Pinpoint the cell where the given text exists, returning its [X, Y] midpoint coordinate. 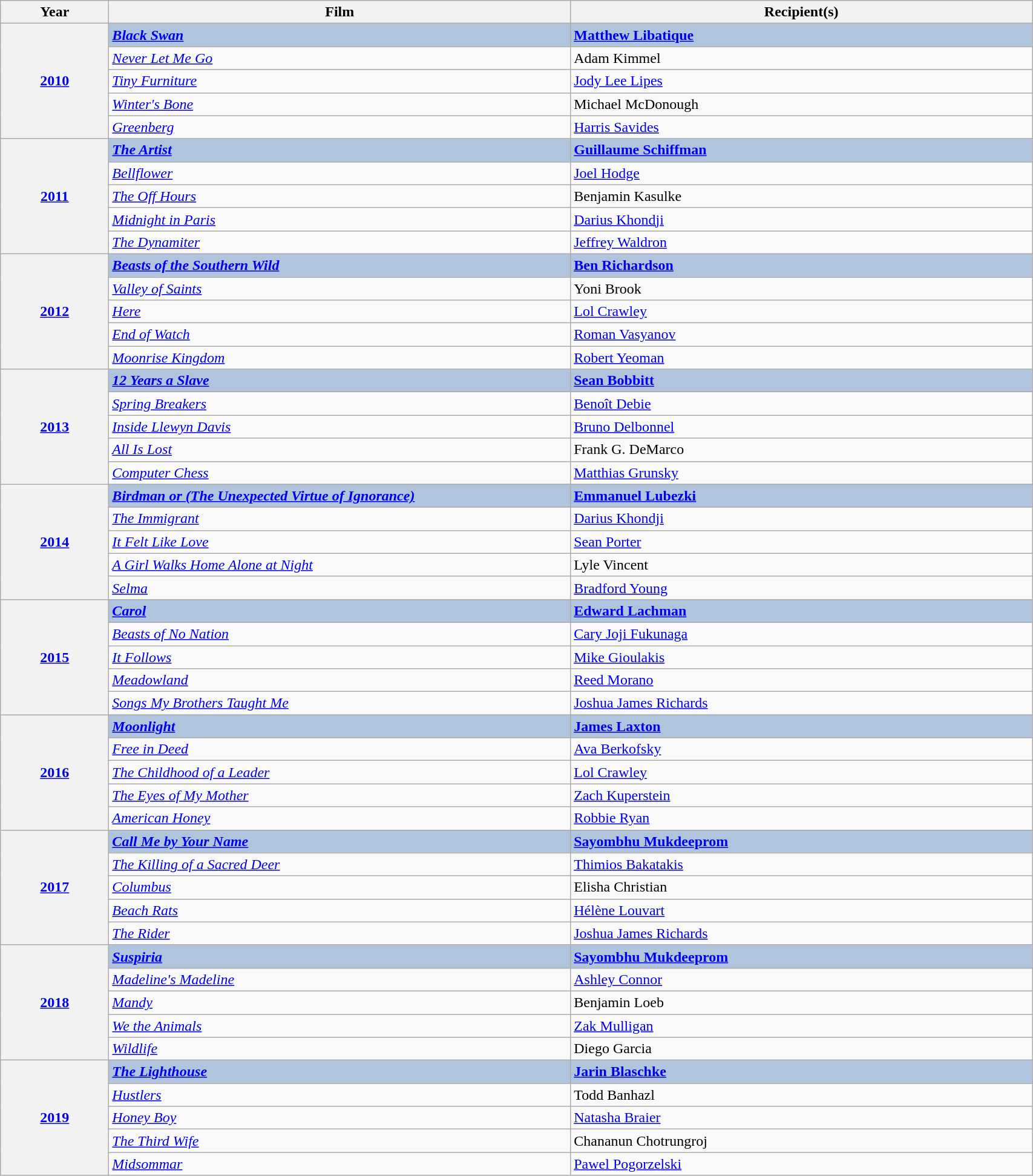
Zach Kuperstein [801, 795]
Suspiria [340, 956]
Hustlers [340, 1095]
2018 [54, 1002]
2014 [54, 542]
The Off Hours [340, 196]
Call Me by Your Name [340, 841]
Ashley Connor [801, 979]
American Honey [340, 818]
The Immigrant [340, 519]
Carol [340, 611]
A Girl Walks Home Alone at Night [340, 565]
We the Animals [340, 1026]
The Killing of a Sacred Deer [340, 864]
Harris Savides [801, 127]
Bruno Delbonnel [801, 427]
Beach Rats [340, 910]
Songs My Brothers Taught Me [340, 703]
Black Swan [340, 35]
It Felt Like Love [340, 542]
Never Let Me Go [340, 58]
Spring Breakers [340, 404]
Year [54, 12]
Chananun Chotrungroj [801, 1141]
Michael McDonough [801, 104]
Recipient(s) [801, 12]
Lyle Vincent [801, 565]
Thimios Bakatakis [801, 864]
Robert Yeoman [801, 358]
Free in Deed [340, 749]
Sean Bobbitt [801, 381]
Birdman or (The Unexpected Virtue of Ignorance) [340, 496]
Beasts of No Nation [340, 634]
End of Watch [340, 335]
Moonlight [340, 726]
The Dynamiter [340, 242]
Jeffrey Waldron [801, 242]
Valley of Saints [340, 289]
2013 [54, 427]
Cary Joji Fukunaga [801, 634]
The Rider [340, 933]
2016 [54, 772]
Roman Vasyanov [801, 335]
2010 [54, 81]
Wildlife [340, 1049]
Yoni Brook [801, 289]
Natasha Braier [801, 1118]
Benoît Debie [801, 404]
Benjamin Kasulke [801, 196]
Pawel Pogorzelski [801, 1164]
Adam Kimmel [801, 58]
2012 [54, 311]
Tiny Furniture [340, 81]
Beasts of the Southern Wild [340, 265]
Zak Mulligan [801, 1026]
Reed Morano [801, 680]
Frank G. DeMarco [801, 450]
Ava Berkofsky [801, 749]
2019 [54, 1118]
Matthew Libatique [801, 35]
All Is Lost [340, 450]
Mike Gioulakis [801, 657]
The Third Wife [340, 1141]
Benjamin Loeb [801, 1002]
Matthias Grunsky [801, 473]
Greenberg [340, 127]
Mandy [340, 1002]
Moonrise Kingdom [340, 358]
Bradford Young [801, 588]
Honey Boy [340, 1118]
Madeline's Madeline [340, 979]
Inside Llewyn Davis [340, 427]
The Artist [340, 150]
Winter's Bone [340, 104]
Ben Richardson [801, 265]
It Follows [340, 657]
The Lighthouse [340, 1072]
Diego Garcia [801, 1049]
Guillaume Schiffman [801, 150]
Joel Hodge [801, 173]
Robbie Ryan [801, 818]
Here [340, 312]
12 Years a Slave [340, 381]
Midsommar [340, 1164]
Jarin Blaschke [801, 1072]
2015 [54, 657]
2011 [54, 196]
Sean Porter [801, 542]
The Eyes of My Mother [340, 795]
James Laxton [801, 726]
Elisha Christian [801, 887]
Midnight in Paris [340, 219]
Jody Lee Lipes [801, 81]
Bellflower [340, 173]
Columbus [340, 887]
The Childhood of a Leader [340, 772]
Emmanuel Lubezki [801, 496]
Hélène Louvart [801, 910]
Computer Chess [340, 473]
Selma [340, 588]
Film [340, 12]
2017 [54, 887]
Edward Lachman [801, 611]
Meadowland [340, 680]
Todd Banhazl [801, 1095]
